Output the (x, y) coordinate of the center of the cell containing the given text.  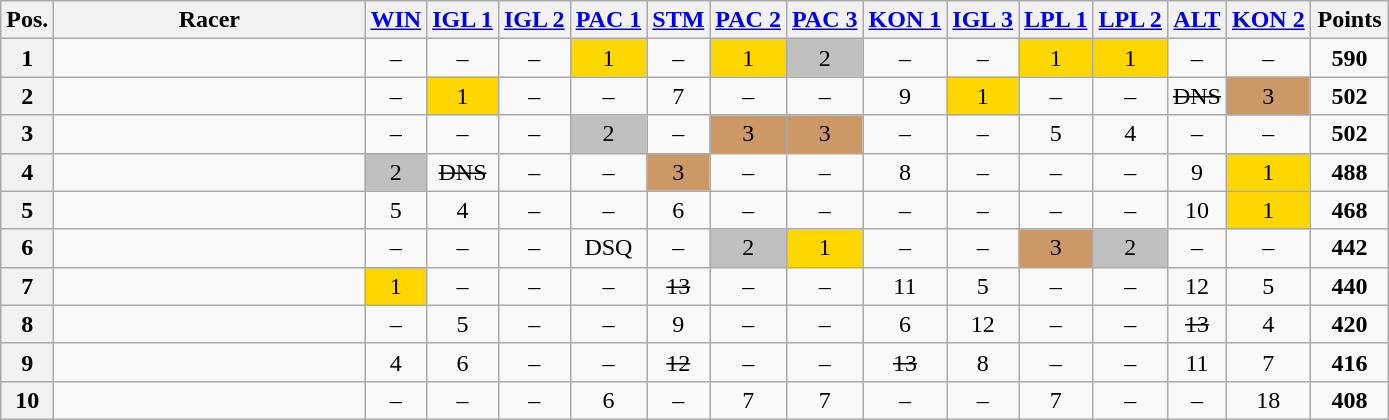
590 (1350, 58)
DSQ (608, 248)
IGL 2 (534, 20)
LPL 1 (1056, 20)
Points (1350, 20)
LPL 2 (1130, 20)
468 (1350, 210)
KON 2 (1268, 20)
STM (678, 20)
WIN (396, 20)
PAC 2 (748, 20)
420 (1350, 324)
Racer (210, 20)
408 (1350, 400)
KON 1 (905, 20)
PAC 1 (608, 20)
PAC 3 (824, 20)
440 (1350, 286)
ALT (1196, 20)
IGL 1 (463, 20)
IGL 3 (983, 20)
488 (1350, 172)
Pos. (28, 20)
18 (1268, 400)
416 (1350, 362)
442 (1350, 248)
